Provide the [X, Y] coordinate of the cell's center where the given text is located.  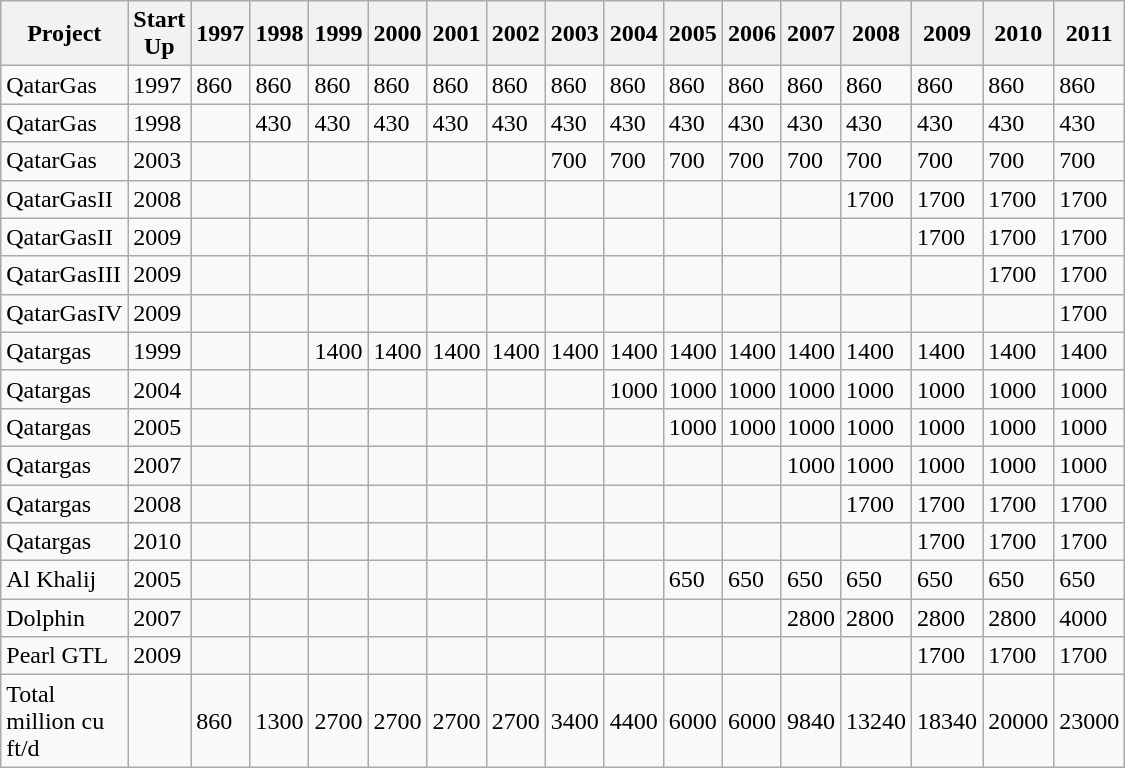
QatarGasIII [64, 275]
Al Khalij [64, 580]
2002 [516, 34]
2006 [752, 34]
Start Up [160, 34]
4000 [1090, 618]
2000 [398, 34]
Total million cu ft/d [64, 721]
3400 [574, 721]
2011 [1090, 34]
1300 [280, 721]
9840 [810, 721]
2001 [456, 34]
Dolphin [64, 618]
18340 [948, 721]
20000 [1018, 721]
23000 [1090, 721]
4400 [634, 721]
Pearl GTL [64, 656]
Project [64, 34]
QatarGasIV [64, 313]
13240 [876, 721]
